Find where the given text appears and provide that cell's center as [x, y] coordinate. 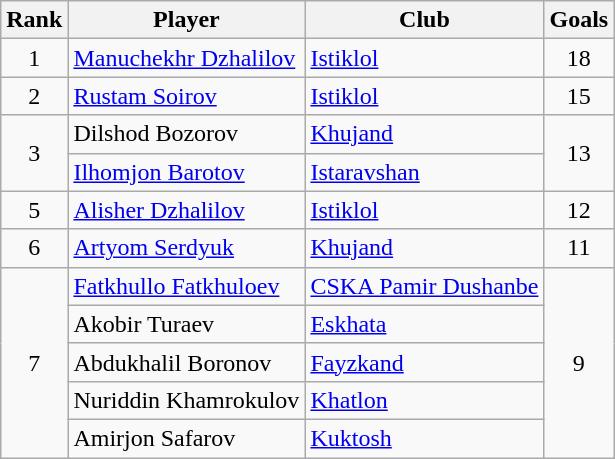
Abdukhalil Boronov [186, 362]
Rustam Soirov [186, 96]
Dilshod Bozorov [186, 134]
Istaravshan [424, 172]
Amirjon Safarov [186, 438]
Fatkhullo Fatkhuloev [186, 286]
15 [579, 96]
13 [579, 153]
Manuchekhr Dzhalilov [186, 58]
Akobir Turaev [186, 324]
Khatlon [424, 400]
Nuriddin Khamrokulov [186, 400]
Fayzkand [424, 362]
Artyom Serdyuk [186, 248]
Ilhomjon Barotov [186, 172]
5 [34, 210]
2 [34, 96]
11 [579, 248]
18 [579, 58]
Kuktosh [424, 438]
Eskhata [424, 324]
Player [186, 20]
CSKA Pamir Dushanbe [424, 286]
3 [34, 153]
Club [424, 20]
Rank [34, 20]
7 [34, 362]
Goals [579, 20]
1 [34, 58]
9 [579, 362]
Alisher Dzhalilov [186, 210]
12 [579, 210]
6 [34, 248]
